Return [X, Y] of the center of cell containing provided text 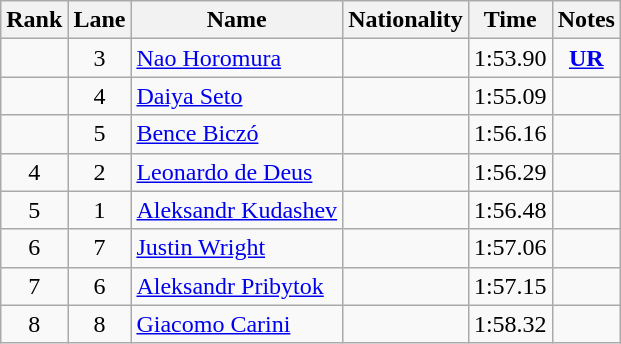
1:56.29 [510, 172]
1 [100, 210]
2 [100, 172]
Notes [586, 20]
Lane [100, 20]
Bence Biczó [237, 134]
1:57.06 [510, 248]
UR [586, 58]
1:56.48 [510, 210]
1:57.15 [510, 286]
1:55.09 [510, 96]
Time [510, 20]
Leonardo de Deus [237, 172]
Daiya Seto [237, 96]
Name [237, 20]
Nao Horomura [237, 58]
Aleksandr Pribytok [237, 286]
1:58.32 [510, 324]
Aleksandr Kudashev [237, 210]
1:56.16 [510, 134]
Rank [34, 20]
Justin Wright [237, 248]
Giacomo Carini [237, 324]
Nationality [406, 20]
3 [100, 58]
1:53.90 [510, 58]
